Determine the [X, Y] coordinate at the center of the cell enclosing the given text.  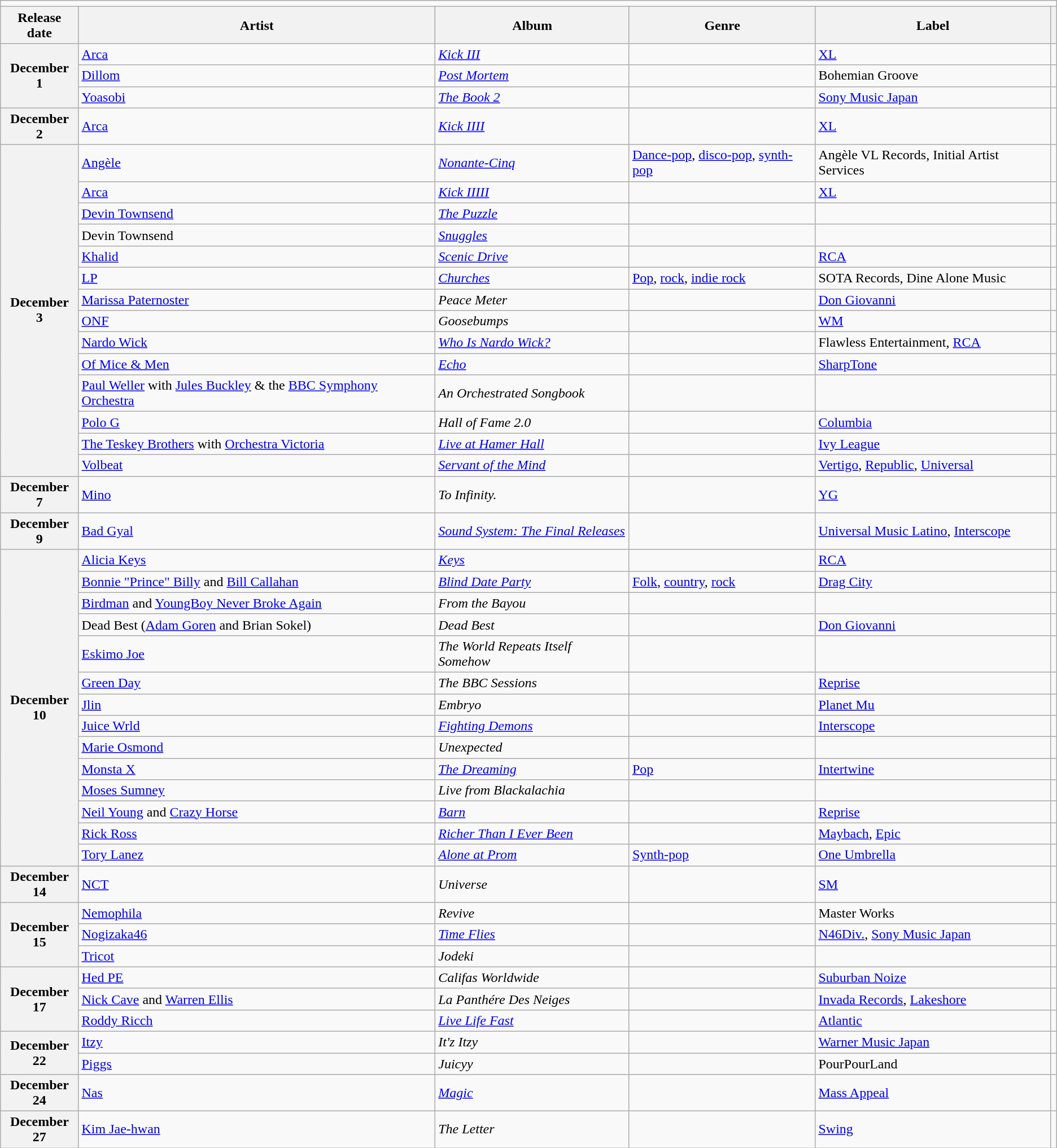
Juice Wrld [257, 726]
SOTA Records, Dine Alone Music [933, 278]
Bohemian Groove [933, 76]
The Dreaming [532, 769]
Genre [722, 25]
Marie Osmond [257, 748]
Post Mortem [532, 76]
Who Is Nardo Wick? [532, 343]
Dance-pop, disco-pop, synth-pop [722, 163]
NCT [257, 884]
Release date [40, 25]
Yoasobi [257, 97]
Mass Appeal [933, 1093]
Warner Music Japan [933, 1042]
Artist [257, 25]
Fighting Demons [532, 726]
Nemophila [257, 913]
Barn [532, 812]
Polo G [257, 422]
Kick IIIII [532, 192]
To Infinity. [532, 495]
Tricot [257, 956]
Interscope [933, 726]
December15 [40, 935]
Embryo [532, 704]
Jlin [257, 704]
Jodeki [532, 956]
Tory Lanez [257, 855]
Khalid [257, 256]
Planet Mu [933, 704]
Invada Records, Lakeshore [933, 999]
The Teskey Brothers with Orchestra Victoria [257, 444]
Ivy League [933, 444]
SharpTone [933, 364]
Synth-pop [722, 855]
Keys [532, 560]
SM [933, 884]
December2 [40, 126]
Angèle [257, 163]
Itzy [257, 1042]
PourPourLand [933, 1063]
The Puzzle [532, 213]
Nonante-Cinq [532, 163]
Master Works [933, 913]
Peace Meter [532, 300]
Drag City [933, 582]
Dillom [257, 76]
December24 [40, 1093]
Marissa Paternoster [257, 300]
Universal Music Latino, Interscope [933, 531]
YG [933, 495]
Intertwine [933, 769]
Roddy Ricch [257, 1020]
Bonnie "Prince" Billy and Bill Callahan [257, 582]
Juicyy [532, 1063]
Columbia [933, 422]
La Panthére Des Neiges [532, 999]
Kick III [532, 54]
Unexpected [532, 748]
Pop, rock, indie rock [722, 278]
Monsta X [257, 769]
Richer Than I Ever Been [532, 833]
Califas Worldwide [532, 977]
Folk, country, rock [722, 582]
Moses Sumney [257, 791]
Time Flies [532, 935]
Alone at Prom [532, 855]
Live Life Fast [532, 1020]
Eskimo Joe [257, 654]
WM [933, 321]
Kim Jae-hwan [257, 1129]
Nardo Wick [257, 343]
Album [532, 25]
December14 [40, 884]
LP [257, 278]
The World Repeats Itself Somehow [532, 654]
From the Bayou [532, 603]
December10 [40, 708]
It'z Itzy [532, 1042]
Vertigo, Republic, Universal [933, 465]
Piggs [257, 1063]
Bad Gyal [257, 531]
Dead Best (Adam Goren and Brian Sokel) [257, 625]
Rick Ross [257, 833]
December22 [40, 1053]
December9 [40, 531]
Alicia Keys [257, 560]
Dead Best [532, 625]
Scenic Drive [532, 256]
ONF [257, 321]
Volbeat [257, 465]
Hall of Fame 2.0 [532, 422]
December17 [40, 999]
Sound System: The Final Releases [532, 531]
Swing [933, 1129]
Live from Blackalachia [532, 791]
Magic [532, 1093]
Birdman and YoungBoy Never Broke Again [257, 603]
Nogizaka46 [257, 935]
The BBC Sessions [532, 683]
Servant of the Mind [532, 465]
Revive [532, 913]
Maybach, Epic [933, 833]
Pop [722, 769]
Live at Hamer Hall [532, 444]
The Letter [532, 1129]
Snuggles [532, 235]
An Orchestrated Songbook [532, 393]
Angèle VL Records, Initial Artist Services [933, 163]
December27 [40, 1129]
December3 [40, 311]
Of Mice & Men [257, 364]
Blind Date Party [532, 582]
Nick Cave and Warren Ellis [257, 999]
Nas [257, 1093]
Goosebumps [532, 321]
Sony Music Japan [933, 97]
Mino [257, 495]
The Book 2 [532, 97]
Churches [532, 278]
Atlantic [933, 1020]
December1 [40, 76]
Green Day [257, 683]
Universe [532, 884]
Neil Young and Crazy Horse [257, 812]
One Umbrella [933, 855]
Label [933, 25]
Paul Weller with Jules Buckley & the BBC Symphony Orchestra [257, 393]
Flawless Entertainment, RCA [933, 343]
December7 [40, 495]
N46Div., Sony Music Japan [933, 935]
Suburban Noize [933, 977]
Kick IIII [532, 126]
Echo [532, 364]
Hed PE [257, 977]
